Locate the cell with the specified text and output its (x, y) center coordinate. 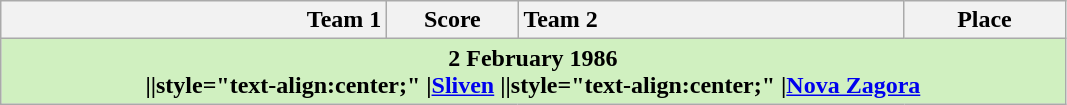
Score (452, 20)
Team 1 (194, 20)
Team 2 (711, 20)
2 February 1986||style="text-align:center;" |Sliven ||style="text-align:center;" |Nova Zagora (533, 72)
Place (984, 20)
